Detect which cell encompasses the target text, then output its (x, y) center coordinate. 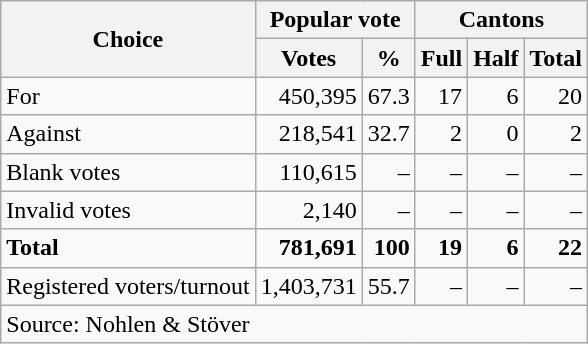
Invalid votes (128, 210)
55.7 (388, 286)
450,395 (308, 96)
0 (496, 134)
% (388, 58)
22 (556, 248)
Source: Nohlen & Stöver (294, 324)
Full (441, 58)
67.3 (388, 96)
20 (556, 96)
Popular vote (335, 20)
17 (441, 96)
32.7 (388, 134)
Half (496, 58)
Blank votes (128, 172)
Votes (308, 58)
1,403,731 (308, 286)
Cantons (501, 20)
Registered voters/turnout (128, 286)
110,615 (308, 172)
Against (128, 134)
781,691 (308, 248)
100 (388, 248)
19 (441, 248)
Choice (128, 39)
For (128, 96)
2,140 (308, 210)
218,541 (308, 134)
